Return (X, Y) of the center of cell containing provided text 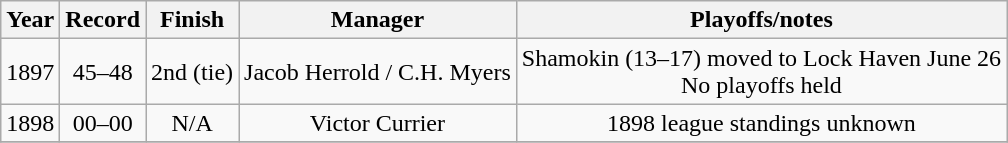
Jacob Herrold / C.H. Myers (378, 72)
Victor Currier (378, 123)
Finish (192, 20)
Record (103, 20)
Shamokin (13–17) moved to Lock Haven June 26 No playoffs held (761, 72)
1897 (30, 72)
45–48 (103, 72)
2nd (tie) (192, 72)
Year (30, 20)
00–00 (103, 123)
Playoffs/notes (761, 20)
1898 (30, 123)
Manager (378, 20)
N/A (192, 123)
1898 league standings unknown (761, 123)
